Return [x, y] of the center of cell containing provided text 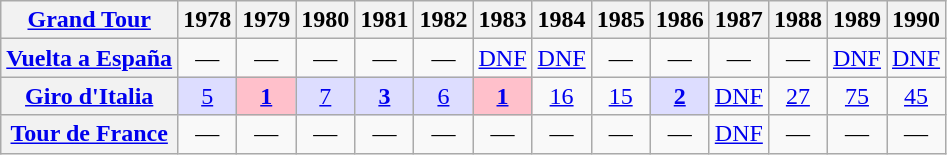
Tour de France [90, 134]
1981 [384, 20]
1990 [916, 20]
15 [620, 96]
3 [384, 96]
1978 [208, 20]
1985 [620, 20]
6 [444, 96]
1986 [680, 20]
75 [856, 96]
1979 [266, 20]
1983 [502, 20]
1980 [326, 20]
2 [680, 96]
Giro d'Italia [90, 96]
Grand Tour [90, 20]
5 [208, 96]
1989 [856, 20]
45 [916, 96]
Vuelta a España [90, 58]
7 [326, 96]
27 [798, 96]
16 [562, 96]
1987 [738, 20]
1988 [798, 20]
1982 [444, 20]
1984 [562, 20]
